From the cell containing the given text, extract its center point as [x, y] coordinate. 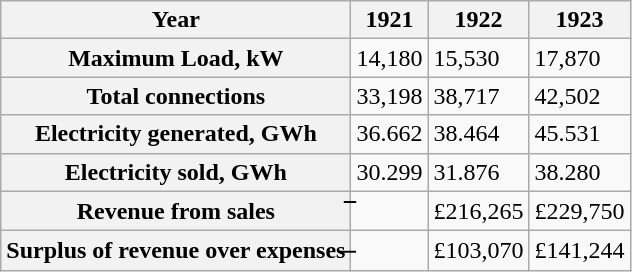
£103,070 [478, 251]
38.464 [478, 134]
Year [176, 20]
30.299 [390, 172]
Revenue from sales [176, 211]
Electricity generated, GWh [176, 134]
45.531 [580, 134]
̶ [390, 251]
£141,244 [580, 251]
38.280 [580, 172]
33,198 [390, 96]
Surplus of revenue over expenses [176, 251]
31.876 [478, 172]
14,180 [390, 58]
Maximum Load, kW [176, 58]
Total connections [176, 96]
£216,265 [478, 211]
17,870 [580, 58]
1923 [580, 20]
1922 [478, 20]
42,502 [580, 96]
̅ [390, 211]
38,717 [478, 96]
£229,750 [580, 211]
1921 [390, 20]
15,530 [478, 58]
Electricity sold, GWh [176, 172]
36.662 [390, 134]
